Search for the cell housing the specified text and yield its [X, Y] center coordinate. 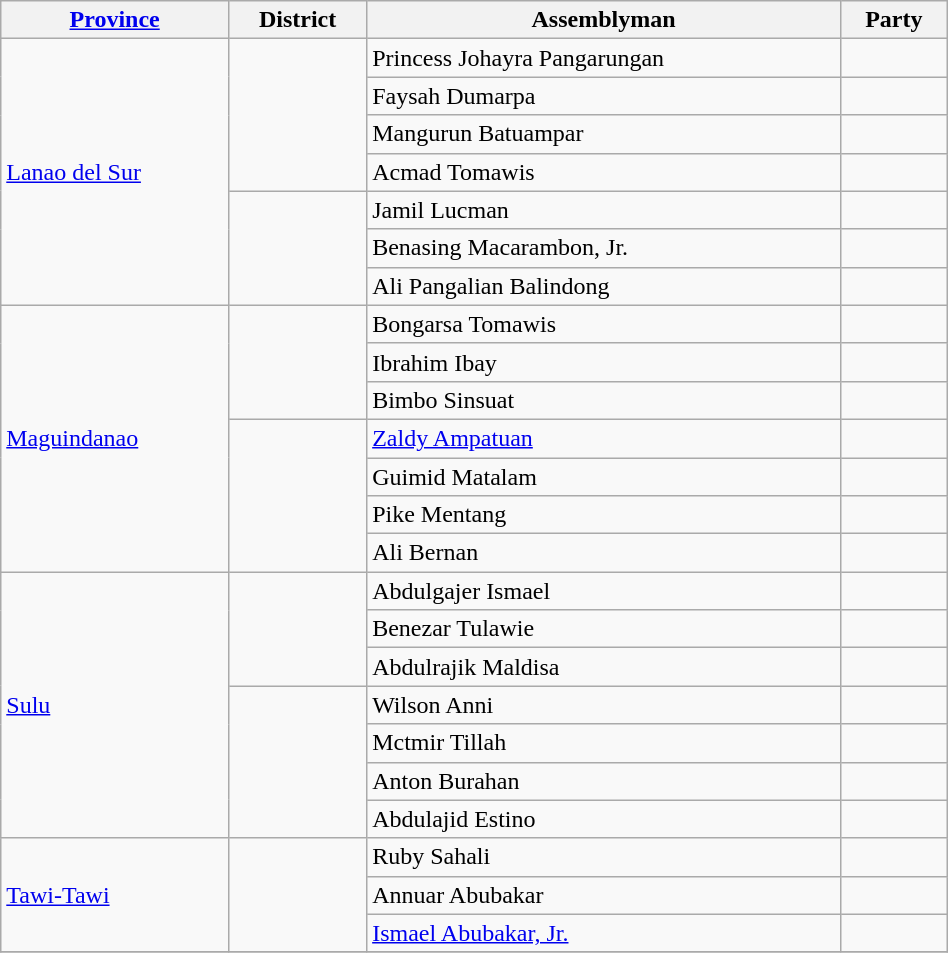
Zaldy Ampatuan [604, 438]
Acmad Tomawis [604, 172]
Ruby Sahali [604, 857]
Anton Burahan [604, 781]
Princess Johayra Pangarungan [604, 58]
Party [894, 20]
Wilson Anni [604, 705]
Ali Pangalian Balindong [604, 286]
Abdulrajik Maldisa [604, 667]
Abdulajid Estino [604, 819]
Pike Mentang [604, 515]
Province [115, 20]
Lanao del Sur [115, 172]
Bongarsa Tomawis [604, 324]
Assemblyman [604, 20]
Tawi-Tawi [115, 895]
Jamil Lucman [604, 210]
Annuar Abubakar [604, 895]
Ibrahim Ibay [604, 362]
Bimbo Sinsuat [604, 400]
Ismael Abubakar, Jr. [604, 933]
Mctmir Tillah [604, 743]
Faysah Dumarpa [604, 96]
Maguindanao [115, 438]
Mangurun Batuampar [604, 134]
Guimid Matalam [604, 477]
Abdulgajer Ismael [604, 591]
Sulu [115, 705]
Benasing Macarambon, Jr. [604, 248]
Benezar Tulawie [604, 629]
District [298, 20]
Ali Bernan [604, 553]
